Identify which cell holds the provided text, then report its (X, Y) central coordinate. 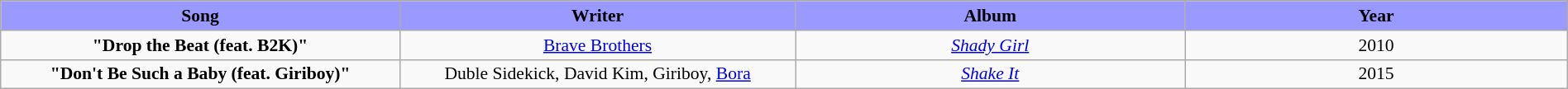
2010 (1376, 44)
Year (1376, 16)
Album (991, 16)
Brave Brothers (597, 44)
Song (200, 16)
Writer (597, 16)
Shady Girl (991, 44)
"Don't Be Such a Baby (feat. Giriboy)" (200, 74)
Duble Sidekick, David Kim, Giriboy, Bora (597, 74)
Shake It (991, 74)
2015 (1376, 74)
"Drop the Beat (feat. B2K)" (200, 44)
